Return the [X, Y] coordinate for the center point of the cell that contains the specified text.  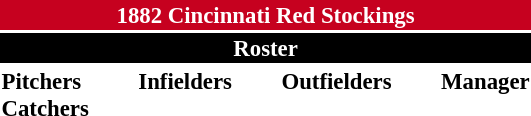
1882 Cincinnati Red Stockings [266, 15]
Roster [266, 48]
